Determine the [x, y] coordinate at the center of the cell enclosing the given text.  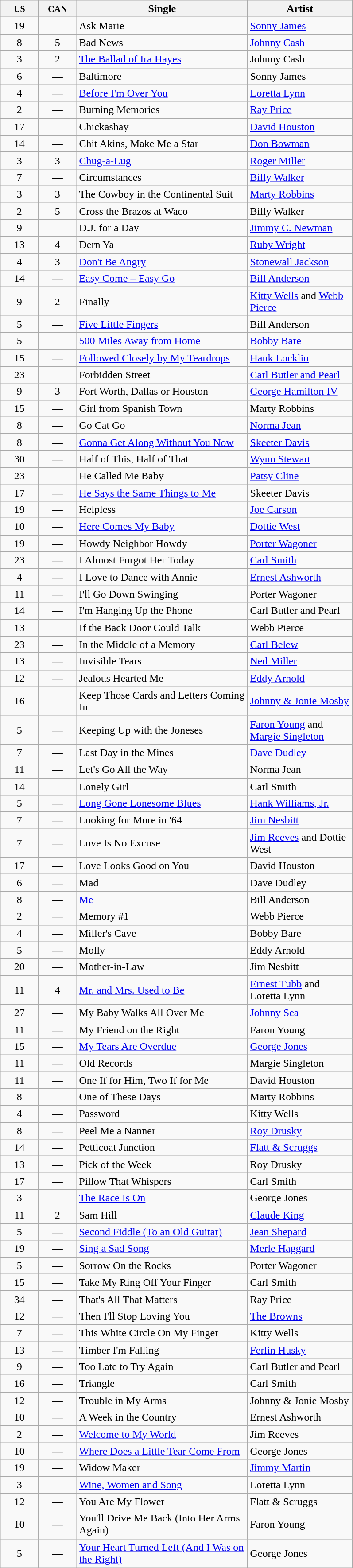
Mr. and Mrs. Used to Be [162, 990]
Merle Haggard [300, 1249]
Go Cat Go [162, 425]
He Says the Same Things to Me [162, 493]
George Hamilton IV [300, 392]
US [19, 9]
Followed Closely by My Teardrops [162, 358]
Jimmy Martin [300, 1468]
The Race Is On [162, 1198]
Ferlin Husky [300, 1350]
Sing a Sad Song [162, 1249]
Before I'm Over You [162, 93]
Mother-in-Law [162, 967]
Howdy Neighbor Howdy [162, 543]
You Are My Flower [162, 1502]
Jim Reeves [300, 1434]
Miller's Cave [162, 933]
Roger Miller [300, 160]
Fort Worth, Dallas or Houston [162, 392]
This White Circle On My Finger [162, 1333]
Dern Ya [162, 245]
The Browns [300, 1316]
CAN [58, 9]
Welcome to My World [162, 1434]
Looking for More in '64 [162, 820]
Cross the Brazos at Waco [162, 211]
Dottie West [300, 527]
Your Heart Turned Left (And I Was on the Right) [162, 1553]
Gonna Get Along Without You Now [162, 442]
Love Looks Good on You [162, 866]
Take My Ring Off Your Finger [162, 1282]
Carl Belew [300, 644]
One If for Him, Two If for Me [162, 1080]
Wine, Women and Song [162, 1485]
Me [162, 900]
Too Late to Try Again [162, 1367]
Widow Maker [162, 1468]
Girl from Spanish Town [162, 408]
Wynn Stewart [300, 459]
Johnny Sea [300, 1013]
Joe Carson [300, 510]
Here Comes My Baby [162, 527]
The Ballad of Ira Hayes [162, 59]
Love Is No Excuse [162, 843]
He Called Me Baby [162, 476]
I'm Hanging Up the Phone [162, 611]
If the Back Door Could Talk [162, 628]
Memory #1 [162, 916]
Patsy Cline [300, 476]
Baltimore [162, 76]
Pick of the Week [162, 1164]
Chug-a-Lug [162, 160]
Petticoat Junction [162, 1148]
Sorrow On the Rocks [162, 1265]
Sam Hill [162, 1215]
Ernest Tubb and Loretta Lynn [300, 990]
Where Does a Little Tear Come From [162, 1451]
Forbidden Street [162, 375]
Finally [162, 301]
Helpless [162, 510]
Single [162, 9]
The Cowboy in the Continental Suit [162, 194]
Burning Memories [162, 110]
Easy Come – Easy Go [162, 279]
Chit Akins, Make Me a Star [162, 144]
Then I'll Stop Loving You [162, 1316]
Pillow That Whispers [162, 1181]
Faron Young and Margie Singleton [300, 730]
Jean Shepard [300, 1232]
You'll Drive Me Back (Into Her Arms Again) [162, 1525]
Timber I'm Falling [162, 1350]
My Baby Walks All Over Me [162, 1013]
27 [19, 1013]
Lonely Girl [162, 786]
D.J. for a Day [162, 228]
My Friend on the Right [162, 1029]
Invisible Tears [162, 661]
Let's Go All the Way [162, 769]
Ruby Wright [300, 245]
Don Bowman [300, 144]
Margie Singleton [300, 1063]
30 [19, 459]
I Love to Dance with Annie [162, 577]
Circumstances [162, 177]
Molly [162, 950]
A Week in the Country [162, 1417]
500 Miles Away from Home [162, 341]
Trouble in My Arms [162, 1401]
34 [19, 1299]
Long Gone Lonesome Blues [162, 803]
Hank Williams, Jr. [300, 803]
Ned Miller [300, 661]
Chickashay [162, 127]
Keeping Up with the Joneses [162, 730]
Password [162, 1114]
20 [19, 967]
Mad [162, 883]
Second Fiddle (To an Old Guitar) [162, 1232]
Ask Marie [162, 26]
Hank Locklin [300, 358]
Old Records [162, 1063]
Jim Reeves and Dottie West [300, 843]
Half of This, Half of That [162, 459]
Peel Me a Nanner [162, 1131]
My Tears Are Overdue [162, 1046]
One of These Days [162, 1097]
I Almost Forgot Her Today [162, 560]
Five Little Fingers [162, 324]
Claude King [300, 1215]
In the Middle of a Memory [162, 644]
Jimmy C. Newman [300, 228]
Keep Those Cards and Letters Coming In [162, 701]
Jealous Hearted Me [162, 678]
That's All That Matters [162, 1299]
Artist [300, 9]
Stonewall Jackson [300, 262]
Last Day in the Mines [162, 753]
Don't Be Angry [162, 262]
Bad News [162, 43]
Triangle [162, 1384]
Kitty Wells and Webb Pierce [300, 301]
I'll Go Down Swinging [162, 594]
